For the text-containing cell, return its midpoint in (X, Y) coordinate format. 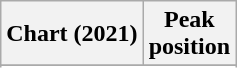
Peakposition (189, 34)
Chart (2021) (72, 34)
